Detect which cell encompasses the target text, then output its (X, Y) center coordinate. 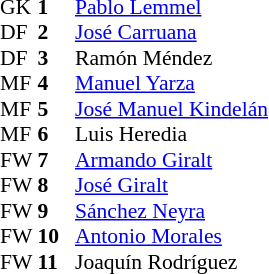
José Giralt (172, 185)
Ramón Méndez (172, 58)
6 (56, 135)
10 (56, 237)
Armando Giralt (172, 160)
Antonio Morales (172, 237)
8 (56, 185)
9 (56, 211)
Luis Heredia (172, 135)
4 (56, 83)
Manuel Yarza (172, 83)
José Manuel Kindelán (172, 109)
2 (56, 33)
5 (56, 109)
7 (56, 160)
Sánchez Neyra (172, 211)
José Carruana (172, 33)
3 (56, 58)
